Output the (X, Y) coordinate of the center of the cell containing the given text.  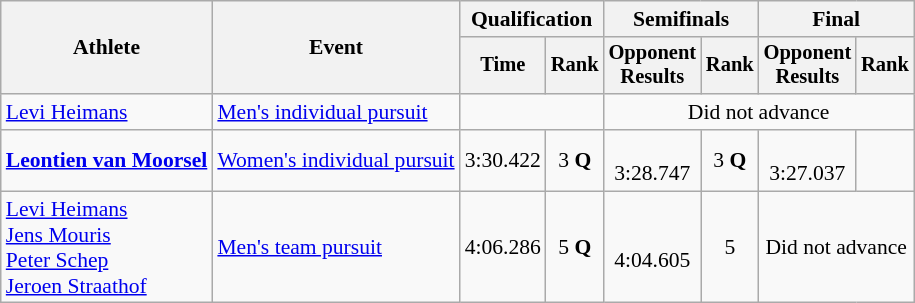
4:06.286 (503, 247)
3:28.747 (652, 160)
Men's team pursuit (336, 247)
Qualification (532, 19)
5 (730, 247)
Time (503, 66)
Men's individual pursuit (336, 112)
Athlete (107, 48)
5 Q (575, 247)
4:04.605 (652, 247)
3:30.422 (503, 160)
Event (336, 48)
Women's individual pursuit (336, 160)
Leontien van Moorsel (107, 160)
Levi HeimansJens MourisPeter SchepJeroen Straathof (107, 247)
Semifinals (682, 19)
Final (836, 19)
Levi Heimans (107, 112)
3:27.037 (808, 160)
